Find where the given text appears and provide that cell's center as [x, y] coordinate. 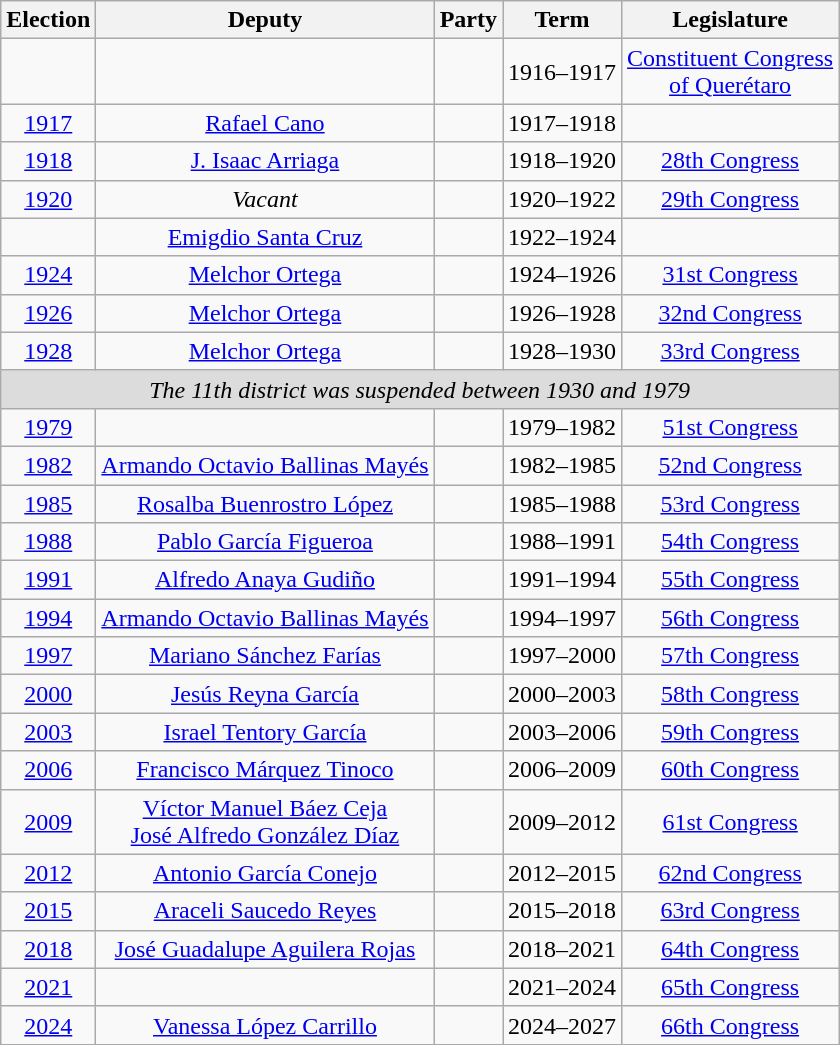
51st Congress [730, 427]
1917–1918 [562, 123]
60th Congress [730, 770]
61st Congress [730, 822]
2006–2009 [562, 770]
2009–2012 [562, 822]
Emigdio Santa Cruz [265, 237]
65th Congress [730, 987]
55th Congress [730, 580]
1979 [48, 427]
2009 [48, 822]
1979–1982 [562, 427]
56th Congress [730, 618]
2024–2027 [562, 1025]
2021 [48, 987]
1920–1922 [562, 199]
2015 [48, 911]
Rosalba Buenrostro López [265, 503]
2015–2018 [562, 911]
Francisco Márquez Tinoco [265, 770]
29th Congress [730, 199]
2024 [48, 1025]
Israel Tentory García [265, 732]
Vacant [265, 199]
1982 [48, 465]
59th Congress [730, 732]
1918–1920 [562, 161]
1988 [48, 542]
33rd Congress [730, 351]
63rd Congress [730, 911]
1997 [48, 656]
Vanessa López Carrillo [265, 1025]
1922–1924 [562, 237]
58th Congress [730, 694]
Araceli Saucedo Reyes [265, 911]
2012 [48, 873]
1994 [48, 618]
Alfredo Anaya Gudiño [265, 580]
1994–1997 [562, 618]
1982–1985 [562, 465]
66th Congress [730, 1025]
1924 [48, 275]
32nd Congress [730, 313]
Rafael Cano [265, 123]
2003–2006 [562, 732]
Antonio García Conejo [265, 873]
Pablo García Figueroa [265, 542]
1926 [48, 313]
Deputy [265, 20]
1918 [48, 161]
Party [468, 20]
1928 [48, 351]
Víctor Manuel Báez CejaJosé Alfredo González Díaz [265, 822]
54th Congress [730, 542]
1991 [48, 580]
2018 [48, 949]
Legislature [730, 20]
Term [562, 20]
31st Congress [730, 275]
J. Isaac Arriaga [265, 161]
Mariano Sánchez Farías [265, 656]
1988–1991 [562, 542]
1928–1930 [562, 351]
José Guadalupe Aguilera Rojas [265, 949]
1920 [48, 199]
2012–2015 [562, 873]
1917 [48, 123]
The 11th district was suspended between 1930 and 1979 [420, 389]
52nd Congress [730, 465]
53rd Congress [730, 503]
2018–2021 [562, 949]
2003 [48, 732]
Jesús Reyna García [265, 694]
Election [48, 20]
2021–2024 [562, 987]
1916–1917 [562, 72]
57th Congress [730, 656]
62nd Congress [730, 873]
1985–1988 [562, 503]
Constituent Congressof Querétaro [730, 72]
1924–1926 [562, 275]
1997–2000 [562, 656]
2000–2003 [562, 694]
2006 [48, 770]
28th Congress [730, 161]
2000 [48, 694]
1926–1928 [562, 313]
64th Congress [730, 949]
1985 [48, 503]
1991–1994 [562, 580]
